Capture the cell that displays the provided text and extract its (X, Y) central coordinate. 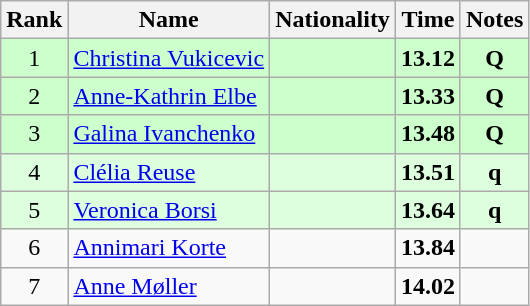
Time (428, 20)
Anne-Kathrin Elbe (169, 96)
13.48 (428, 134)
Anne Møller (169, 286)
2 (34, 96)
13.12 (428, 58)
Notes (494, 20)
Name (169, 20)
Veronica Borsi (169, 210)
Annimari Korte (169, 248)
13.64 (428, 210)
Clélia Reuse (169, 172)
Nationality (333, 20)
13.51 (428, 172)
6 (34, 248)
4 (34, 172)
13.84 (428, 248)
5 (34, 210)
Galina Ivanchenko (169, 134)
Rank (34, 20)
13.33 (428, 96)
7 (34, 286)
Christina Vukicevic (169, 58)
3 (34, 134)
14.02 (428, 286)
1 (34, 58)
